Identify which cell holds the provided text, then report its [x, y] central coordinate. 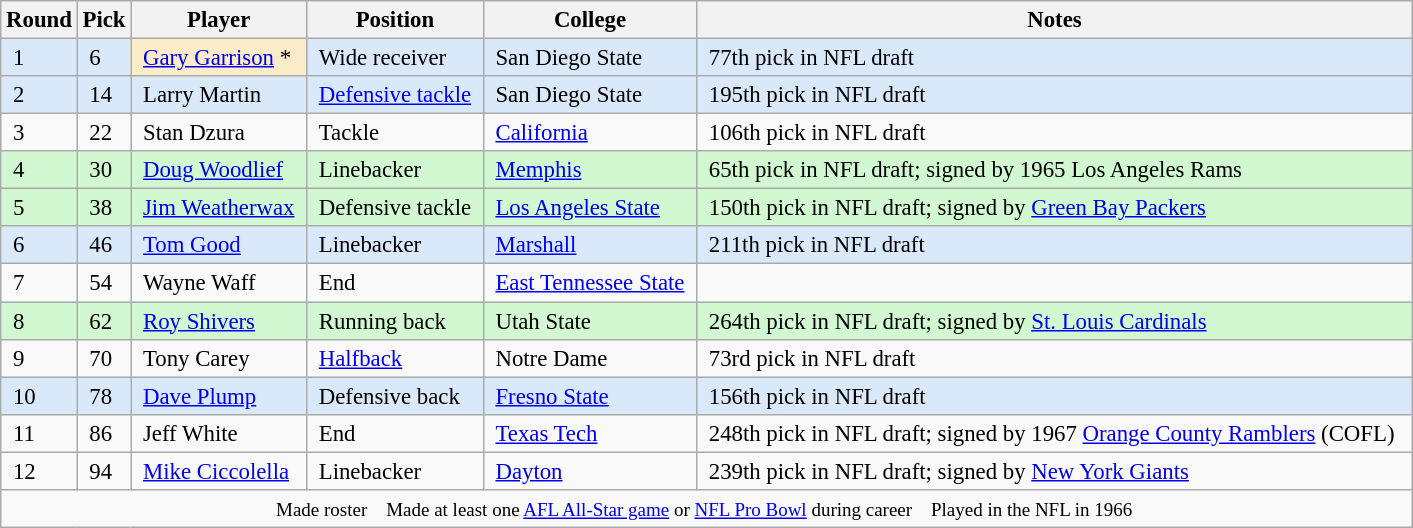
1 [39, 58]
Player [219, 20]
Roy Shivers [219, 321]
Made roster Made at least one AFL All-Star game or NFL Pro Bowl during career Played in the NFL in 1966 [707, 509]
Dave Plump [219, 396]
Fresno State [590, 396]
78 [104, 396]
Tackle [396, 133]
8 [39, 321]
Stan Dzura [219, 133]
Notre Dame [590, 358]
Gary Garrison * [219, 58]
East Tennessee State [590, 283]
22 [104, 133]
38 [104, 208]
10 [39, 396]
Pick [104, 20]
73rd pick in NFL draft [1055, 358]
Mike Ciccolella [219, 471]
Los Angeles State [590, 208]
86 [104, 433]
30 [104, 170]
California [590, 133]
Texas Tech [590, 433]
College [590, 20]
5 [39, 208]
Round [39, 20]
211th pick in NFL draft [1055, 245]
12 [39, 471]
46 [104, 245]
70 [104, 358]
Position [396, 20]
Marshall [590, 245]
Larry Martin [219, 95]
Dayton [590, 471]
94 [104, 471]
7 [39, 283]
77th pick in NFL draft [1055, 58]
62 [104, 321]
Tom Good [219, 245]
Memphis [590, 170]
11 [39, 433]
Halfback [396, 358]
Wayne Waff [219, 283]
54 [104, 283]
14 [104, 95]
Running back [396, 321]
Tony Carey [219, 358]
Wide receiver [396, 58]
Jeff White [219, 433]
Utah State [590, 321]
106th pick in NFL draft [1055, 133]
248th pick in NFL draft; signed by 1967 Orange County Ramblers (COFL) [1055, 433]
264th pick in NFL draft; signed by St. Louis Cardinals [1055, 321]
Doug Woodlief [219, 170]
Defensive back [396, 396]
Notes [1055, 20]
195th pick in NFL draft [1055, 95]
65th pick in NFL draft; signed by 1965 Los Angeles Rams [1055, 170]
156th pick in NFL draft [1055, 396]
150th pick in NFL draft; signed by Green Bay Packers [1055, 208]
9 [39, 358]
4 [39, 170]
Jim Weatherwax [219, 208]
2 [39, 95]
3 [39, 133]
239th pick in NFL draft; signed by New York Giants [1055, 471]
